Identify which cell holds the provided text, then report its (x, y) central coordinate. 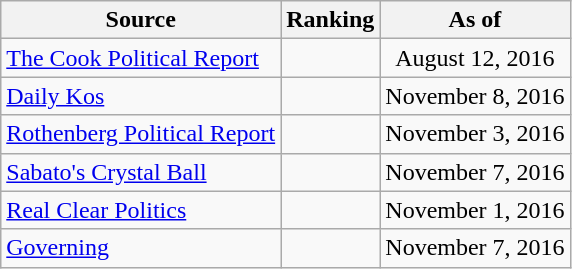
November 1, 2016 (475, 210)
Real Clear Politics (141, 210)
The Cook Political Report (141, 58)
Source (141, 20)
August 12, 2016 (475, 58)
Ranking (330, 20)
November 3, 2016 (475, 134)
Rothenberg Political Report (141, 134)
As of (475, 20)
Daily Kos (141, 96)
Sabato's Crystal Ball (141, 172)
Governing (141, 248)
November 8, 2016 (475, 96)
